Pinpoint the cell where the given text exists, returning its (X, Y) midpoint coordinate. 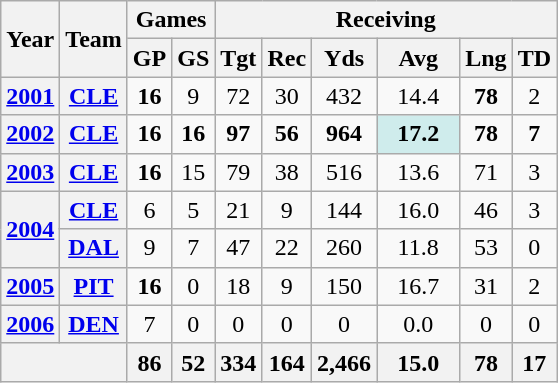
31 (486, 286)
DEN (94, 324)
71 (486, 172)
Receiving (386, 20)
17 (534, 362)
GS (194, 58)
DAL (94, 248)
2002 (30, 134)
TD (534, 58)
0.0 (418, 324)
52 (194, 362)
334 (238, 362)
17.2 (418, 134)
2003 (30, 172)
38 (287, 172)
5 (194, 210)
11.8 (418, 248)
56 (287, 134)
47 (238, 248)
144 (344, 210)
46 (486, 210)
Games (170, 20)
2001 (30, 96)
Year (30, 39)
2,466 (344, 362)
30 (287, 96)
15 (194, 172)
164 (287, 362)
2006 (30, 324)
Team (94, 39)
Yds (344, 58)
21 (238, 210)
72 (238, 96)
86 (149, 362)
18 (238, 286)
79 (238, 172)
97 (238, 134)
16.0 (418, 210)
432 (344, 96)
16.7 (418, 286)
260 (344, 248)
Tgt (238, 58)
13.6 (418, 172)
PIT (94, 286)
2004 (30, 229)
53 (486, 248)
2005 (30, 286)
6 (149, 210)
516 (344, 172)
Avg (418, 58)
Rec (287, 58)
964 (344, 134)
Lng (486, 58)
22 (287, 248)
14.4 (418, 96)
15.0 (418, 362)
GP (149, 58)
150 (344, 286)
